For the text-containing cell, return its midpoint in [X, Y] coordinate format. 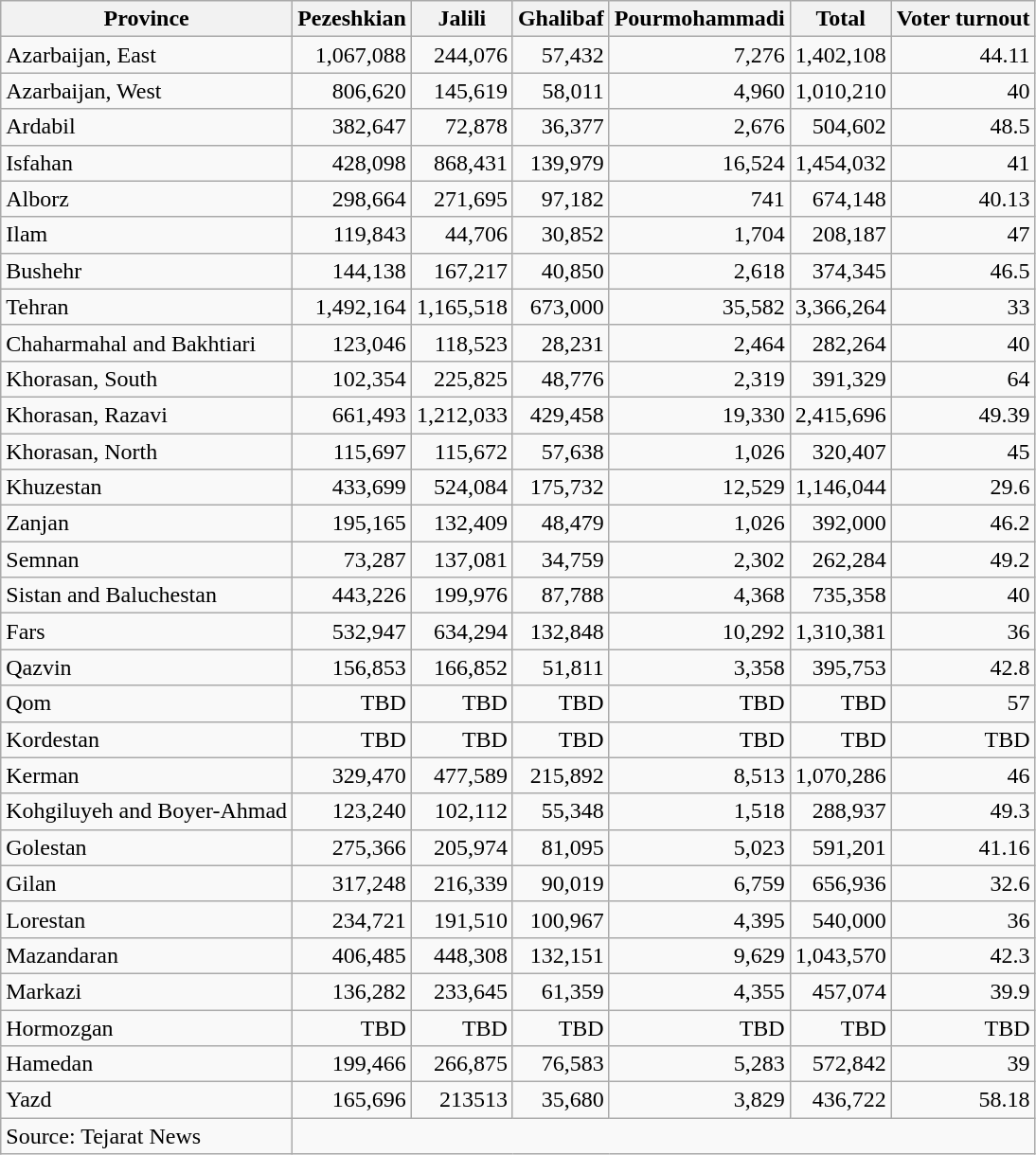
395,753 [841, 667]
Sistan and Baluchestan [147, 595]
47 [963, 235]
144,138 [352, 271]
3,366,264 [841, 307]
175,732 [561, 488]
448,308 [462, 955]
29.6 [963, 488]
374,345 [841, 271]
Mazandaran [147, 955]
271,695 [462, 199]
634,294 [462, 631]
Yazd [147, 1100]
Golestan [147, 847]
266,875 [462, 1064]
119,843 [352, 235]
195,165 [352, 524]
51,811 [561, 667]
524,084 [462, 488]
205,974 [462, 847]
Jalili [462, 19]
233,645 [462, 991]
40,850 [561, 271]
Hormozgan [147, 1027]
199,466 [352, 1064]
457,074 [841, 991]
1,043,570 [841, 955]
28,231 [561, 343]
156,853 [352, 667]
39.9 [963, 991]
Pezeshkian [352, 19]
406,485 [352, 955]
39 [963, 1064]
137,081 [462, 560]
661,493 [352, 415]
1,146,044 [841, 488]
42.8 [963, 667]
10,292 [699, 631]
Markazi [147, 991]
16,524 [699, 163]
167,217 [462, 271]
392,000 [841, 524]
102,112 [462, 811]
735,358 [841, 595]
Isfahan [147, 163]
215,892 [561, 775]
282,264 [841, 343]
102,354 [352, 379]
1,704 [699, 235]
58,011 [561, 91]
4,395 [699, 919]
57,638 [561, 452]
19,330 [699, 415]
2,676 [699, 127]
58.18 [963, 1100]
132,151 [561, 955]
145,619 [462, 91]
1,212,033 [462, 415]
504,602 [841, 127]
4,960 [699, 91]
2,302 [699, 560]
123,046 [352, 343]
Fars [147, 631]
674,148 [841, 199]
Khorasan, Razavi [147, 415]
320,407 [841, 452]
317,248 [352, 883]
3,358 [699, 667]
1,518 [699, 811]
46 [963, 775]
Ardabil [147, 127]
165,696 [352, 1100]
572,842 [841, 1064]
Kerman [147, 775]
2,464 [699, 343]
262,284 [841, 560]
1,402,108 [841, 55]
2,319 [699, 379]
41.16 [963, 847]
1,010,210 [841, 91]
115,672 [462, 452]
Gilan [147, 883]
Khorasan, North [147, 452]
41 [963, 163]
1,070,286 [841, 775]
Zanjan [147, 524]
49.39 [963, 415]
275,366 [352, 847]
234,721 [352, 919]
100,967 [561, 919]
540,000 [841, 919]
433,699 [352, 488]
1,165,518 [462, 307]
288,937 [841, 811]
Tehran [147, 307]
5,023 [699, 847]
90,019 [561, 883]
Qazvin [147, 667]
49.2 [963, 560]
Ghalibaf [561, 19]
213513 [462, 1100]
428,098 [352, 163]
2,415,696 [841, 415]
429,458 [561, 415]
49.3 [963, 811]
868,431 [462, 163]
Azarbaijan, West [147, 91]
382,647 [352, 127]
1,492,164 [352, 307]
532,947 [352, 631]
Kohgiluyeh and Boyer-Ahmad [147, 811]
208,187 [841, 235]
64 [963, 379]
123,240 [352, 811]
33 [963, 307]
1,310,381 [841, 631]
118,523 [462, 343]
4,368 [699, 595]
1,067,088 [352, 55]
139,979 [561, 163]
Chaharmahal and Bakhtiari [147, 343]
329,470 [352, 775]
9,629 [699, 955]
35,582 [699, 307]
Khorasan, South [147, 379]
199,976 [462, 595]
8,513 [699, 775]
3,829 [699, 1100]
225,825 [462, 379]
76,583 [561, 1064]
55,348 [561, 811]
44,706 [462, 235]
132,848 [561, 631]
34,759 [561, 560]
443,226 [352, 595]
48,776 [561, 379]
48,479 [561, 524]
87,788 [561, 595]
48.5 [963, 127]
36,377 [561, 127]
5,283 [699, 1064]
46.2 [963, 524]
191,510 [462, 919]
216,339 [462, 883]
Azarbaijan, East [147, 55]
477,589 [462, 775]
136,282 [352, 991]
591,201 [841, 847]
7,276 [699, 55]
Lorestan [147, 919]
436,722 [841, 1100]
12,529 [699, 488]
81,095 [561, 847]
97,182 [561, 199]
656,936 [841, 883]
42.3 [963, 955]
45 [963, 452]
Total [841, 19]
61,359 [561, 991]
35,680 [561, 1100]
Ilam [147, 235]
57 [963, 703]
46.5 [963, 271]
4,355 [699, 991]
Voter turnout [963, 19]
244,076 [462, 55]
40.13 [963, 199]
741 [699, 199]
Hamedan [147, 1064]
806,620 [352, 91]
Bushehr [147, 271]
6,759 [699, 883]
30,852 [561, 235]
1,454,032 [841, 163]
72,878 [462, 127]
Kordestan [147, 739]
132,409 [462, 524]
298,664 [352, 199]
Alborz [147, 199]
Qom [147, 703]
73,287 [352, 560]
32.6 [963, 883]
166,852 [462, 667]
57,432 [561, 55]
Khuzestan [147, 488]
2,618 [699, 271]
Province [147, 19]
115,697 [352, 452]
44.11 [963, 55]
Pourmohammadi [699, 19]
391,329 [841, 379]
673,000 [561, 307]
Source: Tejarat News [147, 1136]
Semnan [147, 560]
